Find where the given text appears and provide that cell's center as [x, y] coordinate. 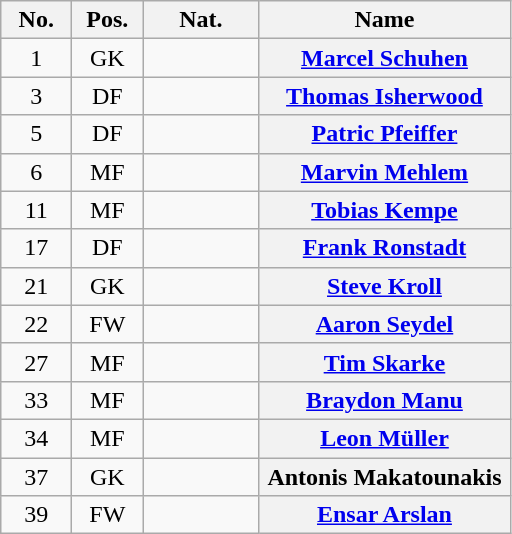
Tim Skarke [384, 362]
33 [36, 400]
Aaron Seydel [384, 324]
Thomas Isherwood [384, 96]
17 [36, 248]
5 [36, 134]
6 [36, 172]
Patric Pfeiffer [384, 134]
Antonis Makatounakis [384, 477]
No. [36, 20]
37 [36, 477]
27 [36, 362]
1 [36, 58]
39 [36, 515]
3 [36, 96]
21 [36, 286]
Braydon Manu [384, 400]
Ensar Arslan [384, 515]
Tobias Kempe [384, 210]
Leon Müller [384, 438]
34 [36, 438]
11 [36, 210]
Name [384, 20]
Marvin Mehlem [384, 172]
Nat. [201, 20]
Marcel Schuhen [384, 58]
Pos. [108, 20]
Steve Kroll [384, 286]
Frank Ronstadt [384, 248]
22 [36, 324]
